Determine the (x, y) coordinate at the center of the cell enclosing the given text.  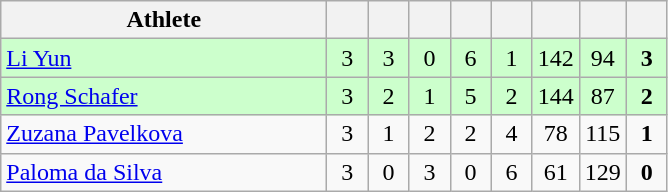
Zuzana Pavelkova (164, 134)
Paloma da Silva (164, 172)
61 (556, 172)
142 (556, 58)
Rong Schafer (164, 96)
78 (556, 134)
Athlete (164, 20)
144 (556, 96)
87 (602, 96)
5 (470, 96)
Li Yun (164, 58)
115 (602, 134)
4 (512, 134)
94 (602, 58)
129 (602, 172)
